Locate the cell with the specified text and output its [X, Y] center coordinate. 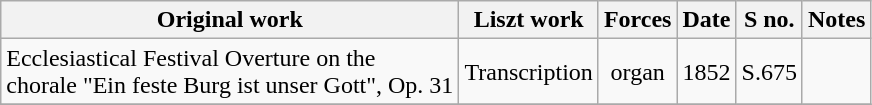
Forces [638, 20]
Ecclesiastical Festival Overture on the chorale "Ein feste Burg ist unser Gott", Op. 31 [230, 72]
S no. [769, 20]
1852 [706, 72]
Transcription [529, 72]
S.675 [769, 72]
Liszt work [529, 20]
Date [706, 20]
Original work [230, 20]
Notes [836, 20]
organ [638, 72]
